Return (X, Y) of the center of cell containing provided text 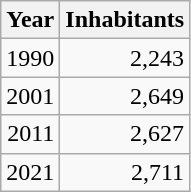
2,711 (125, 172)
2021 (30, 172)
Year (30, 20)
1990 (30, 58)
2011 (30, 134)
2001 (30, 96)
2,627 (125, 134)
Inhabitants (125, 20)
2,649 (125, 96)
2,243 (125, 58)
